For the text-containing cell, return its midpoint in (X, Y) coordinate format. 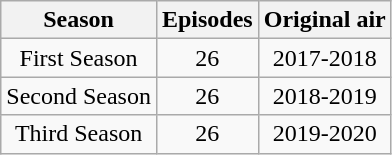
Episodes (207, 20)
Second Season (79, 96)
2017-2018 (324, 58)
2018-2019 (324, 96)
Season (79, 20)
Third Season (79, 134)
Original air (324, 20)
First Season (79, 58)
2019-2020 (324, 134)
